Return (X, Y) of the center of cell containing provided text 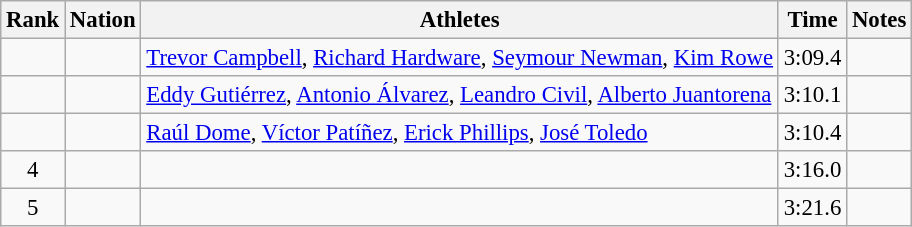
3:16.0 (812, 170)
Time (812, 20)
5 (33, 208)
4 (33, 170)
3:09.4 (812, 58)
Athletes (460, 20)
3:10.1 (812, 95)
Raúl Dome, Víctor Patíñez, Erick Phillips, José Toledo (460, 133)
Rank (33, 20)
Nation (103, 20)
3:21.6 (812, 208)
Eddy Gutiérrez, Antonio Álvarez, Leandro Civil, Alberto Juantorena (460, 95)
Trevor Campbell, Richard Hardware, Seymour Newman, Kim Rowe (460, 58)
3:10.4 (812, 133)
Notes (880, 20)
